Capture the cell that displays the provided text and extract its [x, y] central coordinate. 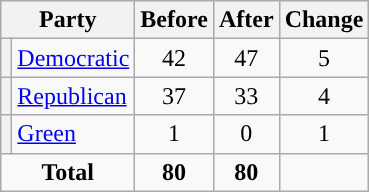
Party [68, 20]
Before [174, 20]
37 [174, 96]
47 [246, 58]
After [246, 20]
Democratic [74, 58]
Total [68, 172]
Green [74, 134]
42 [174, 58]
Change [324, 20]
4 [324, 96]
0 [246, 134]
Republican [74, 96]
33 [246, 96]
5 [324, 58]
